From the cell containing the given text, extract its center point as [X, Y] coordinate. 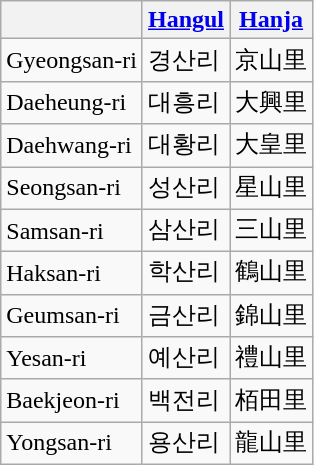
京山里 [272, 60]
대흥리 [186, 102]
Haksan-ri [72, 274]
三山里 [272, 230]
예산리 [186, 358]
Gyeongsan-ri [72, 60]
龍山里 [272, 444]
Yongsan-ri [72, 444]
Hanja [272, 20]
鶴山里 [272, 274]
경산리 [186, 60]
星山里 [272, 188]
Yesan-ri [72, 358]
Seongsan-ri [72, 188]
大興里 [272, 102]
Samsan-ri [72, 230]
錦山里 [272, 316]
성산리 [186, 188]
대황리 [186, 146]
Hangul [186, 20]
大皇里 [272, 146]
Geumsan-ri [72, 316]
栢田里 [272, 400]
禮山里 [272, 358]
학산리 [186, 274]
금산리 [186, 316]
백전리 [186, 400]
용산리 [186, 444]
Baekjeon-ri [72, 400]
삼산리 [186, 230]
Daeheung-ri [72, 102]
Daehwang-ri [72, 146]
